Locate the cell with the specified text and output its [x, y] center coordinate. 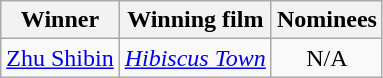
N/A [326, 58]
Hibiscus Town [195, 58]
Zhu Shibin [60, 58]
Winner [60, 20]
Winning film [195, 20]
Nominees [326, 20]
